Output the (X, Y) coordinate of the center of the cell containing the given text.  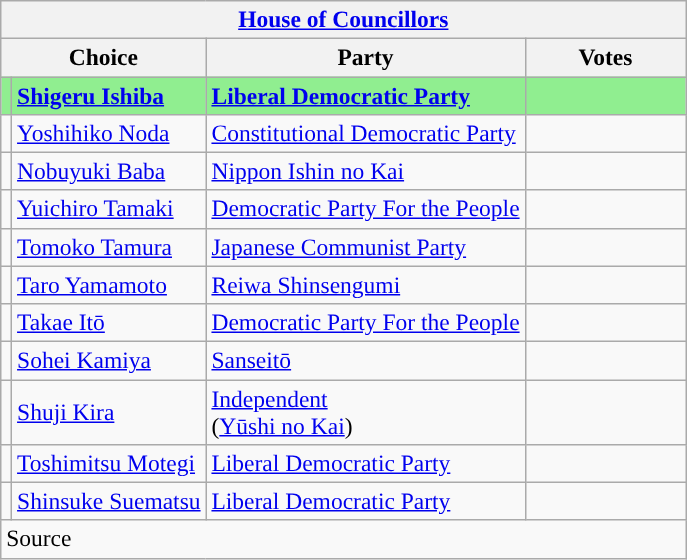
Shuji Kira (109, 412)
House of Councillors (344, 19)
Party (366, 57)
Choice (104, 57)
Takae Itō (109, 322)
Nippon Ishin no Kai (366, 171)
Shinsuke Suematsu (109, 501)
Yoshihiko Noda (109, 133)
Source (344, 539)
Independent(Yūshi no Kai) (366, 412)
Tomoko Tamura (109, 247)
Sohei Kamiya (109, 360)
Shigeru Ishiba (109, 95)
Nobuyuki Baba (109, 171)
Yuichiro Tamaki (109, 209)
Votes (606, 57)
Toshimitsu Motegi (109, 463)
Sanseitō (366, 360)
Japanese Communist Party (366, 247)
Taro Yamamoto (109, 285)
Constitutional Democratic Party (366, 133)
Reiwa Shinsengumi (366, 285)
